Find where the given text appears and provide that cell's center as (X, Y) coordinate. 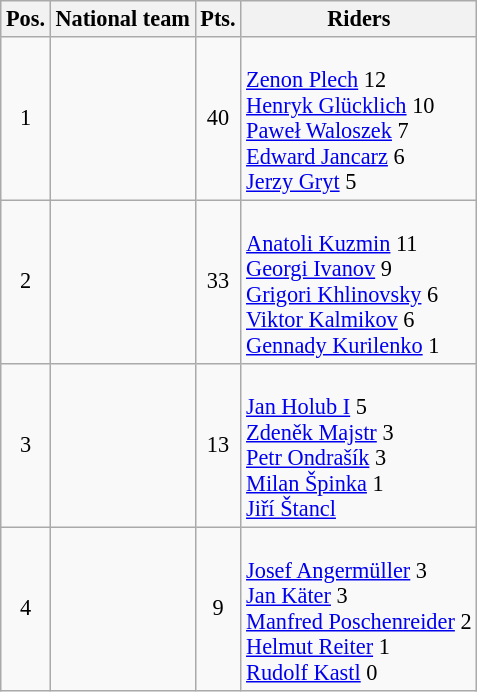
3 (26, 444)
Pos. (26, 19)
33 (218, 282)
2 (26, 282)
Pts. (218, 19)
Josef Angermüller 3 Jan Käter 3 Manfred Poschenreider 2 Helmut Reiter 1 Rudolf Kastl 0 (359, 608)
National team (122, 19)
9 (218, 608)
Anatoli Kuzmin 11 Georgi Ivanov 9 Grigori Khlinovsky 6 Viktor Kalmikov 6 Gennady Kurilenko 1 (359, 282)
40 (218, 118)
4 (26, 608)
Jan Holub I 5 Zdeněk Majstr 3 Petr Ondrašík 3 Milan Špinka 1 Jiří Štancl (359, 444)
Zenon Plech 12 Henryk Glücklich 10 Paweł Waloszek 7 Edward Jancarz 6 Jerzy Gryt 5 (359, 118)
1 (26, 118)
13 (218, 444)
Riders (359, 19)
